Provide the [X, Y] coordinate of the cell's center where the given text is located.  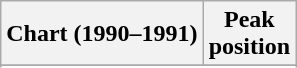
Peakposition [249, 34]
Chart (1990–1991) [102, 34]
